Locate the cell with the specified text and output its (X, Y) center coordinate. 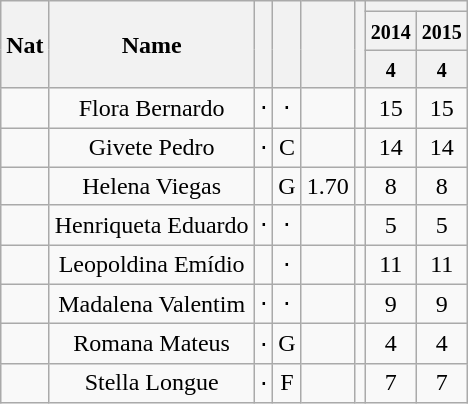
F (287, 383)
Givete Pedro (152, 148)
Name (152, 44)
Flora Bernardo (152, 108)
Nat (25, 44)
2015 (442, 31)
Henriqueta Eduardo (152, 225)
Helena Viegas (152, 186)
1.70 (328, 186)
Stella Longue (152, 383)
2014 (390, 31)
C (287, 148)
Leopoldina Emídio (152, 265)
Romana Mateus (152, 344)
Madalena Valentim (152, 304)
